Return the (x, y) coordinate for the center point of the cell that contains the specified text.  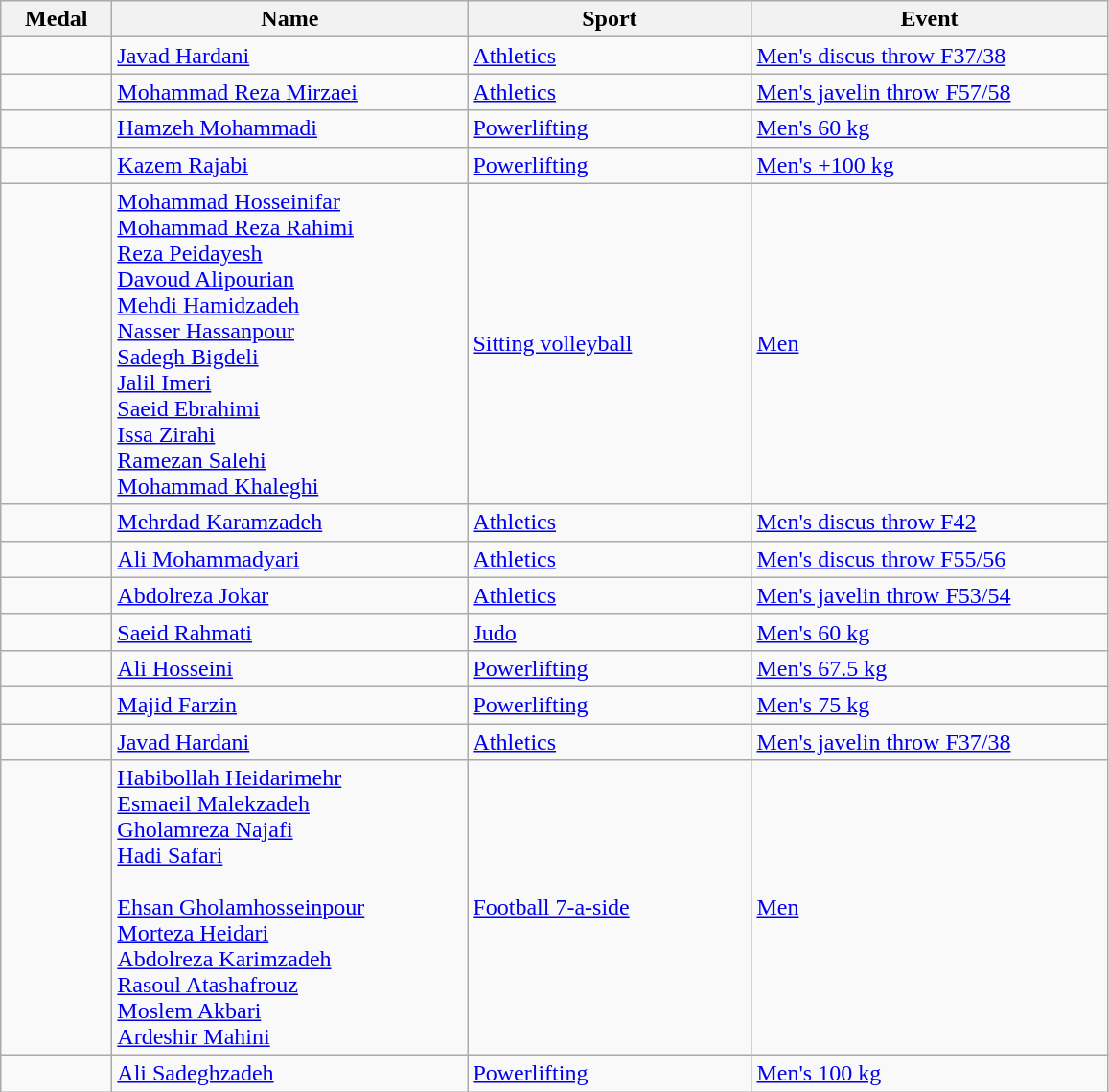
Ali Hosseini (289, 668)
Hamzeh Mohammadi (289, 128)
Judo (610, 632)
Men's +100 kg (930, 165)
Men's javelin throw F37/38 (930, 741)
Saeid Rahmati (289, 632)
Football 7-a-side (610, 908)
Sport (610, 19)
Men's discus throw F37/38 (930, 56)
Name (289, 19)
Men's javelin throw F53/54 (930, 595)
Men's 75 kg (930, 705)
Ali Sadeghzadeh (289, 1074)
Sitting volleyball (610, 343)
Men's javelin throw F57/58 (930, 92)
Mehrdad Karamzadeh (289, 523)
Ali Mohammadyari (289, 559)
Medal (57, 19)
Men's discus throw F42 (930, 523)
Men's 100 kg (930, 1074)
Abdolreza Jokar (289, 595)
Event (930, 19)
Men's 67.5 kg (930, 668)
Kazem Rajabi (289, 165)
Majid Farzin (289, 705)
Men's discus throw F55/56 (930, 559)
Mohammad Reza Mirzaei (289, 92)
